Detect which cell encompasses the target text, then output its [x, y] center coordinate. 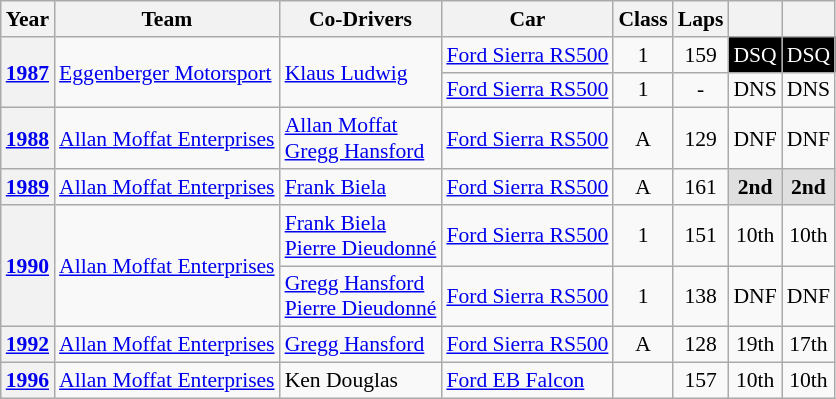
159 [701, 55]
161 [701, 187]
1990 [28, 266]
Allan Moffat Gregg Hansford [361, 138]
Year [28, 19]
1988 [28, 138]
1996 [28, 381]
- [701, 90]
151 [701, 236]
Frank Biela Pierre Dieudonné [361, 236]
Eggenberger Motorsport [167, 72]
128 [701, 345]
19th [754, 345]
Frank Biela [361, 187]
Co-Drivers [361, 19]
Team [167, 19]
Ken Douglas [361, 381]
Ford EB Falcon [527, 381]
Car [527, 19]
1989 [28, 187]
Gregg Hansford [361, 345]
129 [701, 138]
1992 [28, 345]
Laps [701, 19]
Gregg Hansford Pierre Dieudonné [361, 296]
Class [642, 19]
17th [808, 345]
Klaus Ludwig [361, 72]
157 [701, 381]
1987 [28, 72]
138 [701, 296]
